Provide the (X, Y) coordinate of the cell's center where the given text is located.  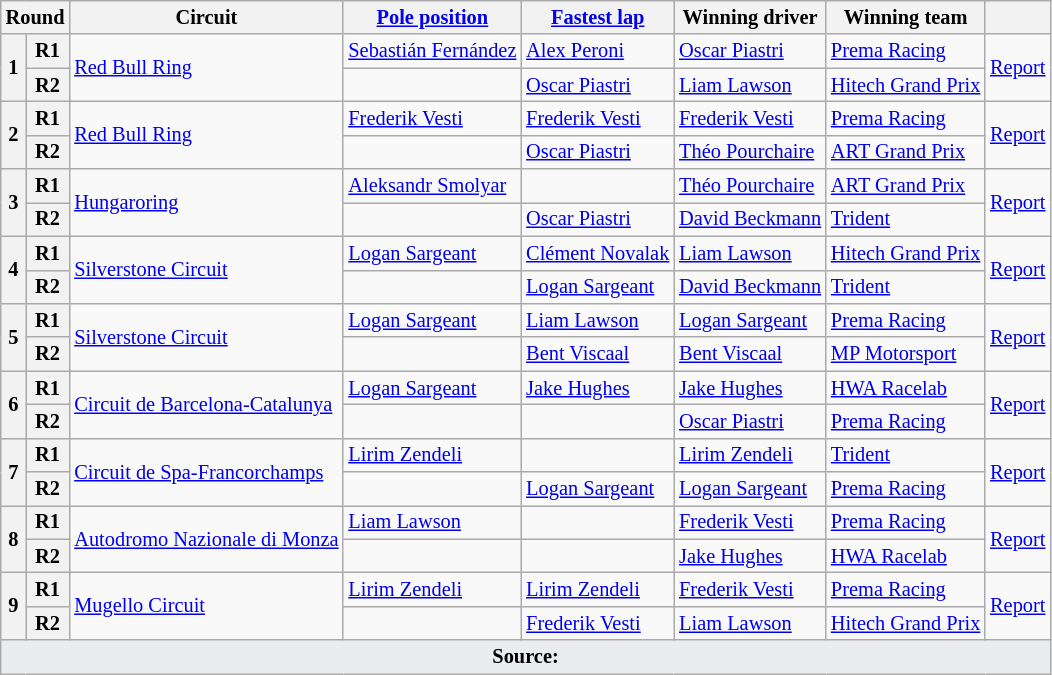
Autodromo Nazionale di Monza (206, 538)
3 (14, 202)
1 (14, 68)
7 (14, 472)
4 (14, 270)
Fastest lap (598, 17)
Circuit de Barcelona-Catalunya (206, 404)
Round (36, 17)
MP Motorsport (906, 354)
Circuit de Spa-Francorchamps (206, 472)
Sebastián Fernández (432, 51)
Clément Novalak (598, 253)
Source: (526, 657)
Winning driver (750, 17)
2 (14, 134)
Circuit (206, 17)
8 (14, 538)
Aleksandr Smolyar (432, 186)
Winning team (906, 17)
Alex Peroni (598, 51)
9 (14, 606)
6 (14, 404)
Hungaroring (206, 202)
Pole position (432, 17)
Mugello Circuit (206, 606)
5 (14, 336)
